Find where the given text appears and provide that cell's center as (x, y) coordinate. 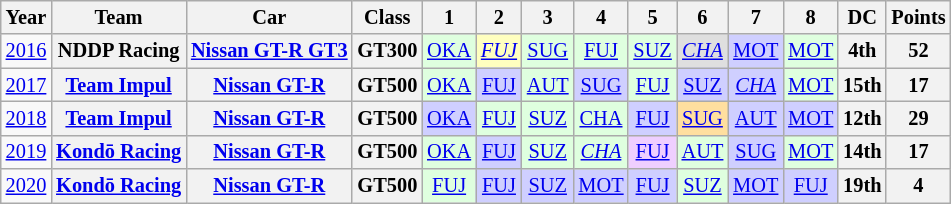
3 (548, 17)
2019 (26, 152)
12th (862, 118)
Nissan GT-R GT3 (269, 51)
Car (269, 17)
29 (918, 118)
2020 (26, 186)
52 (918, 51)
DC (862, 17)
NDDP Racing (118, 51)
GT300 (387, 51)
Points (918, 17)
5 (652, 17)
7 (756, 17)
19th (862, 186)
2016 (26, 51)
2017 (26, 85)
4th (862, 51)
1 (449, 17)
Year (26, 17)
6 (703, 17)
15th (862, 85)
8 (810, 17)
Class (387, 17)
Team (118, 17)
2018 (26, 118)
2 (499, 17)
14th (862, 152)
